Output the [x, y] coordinate of the center of the cell containing the given text.  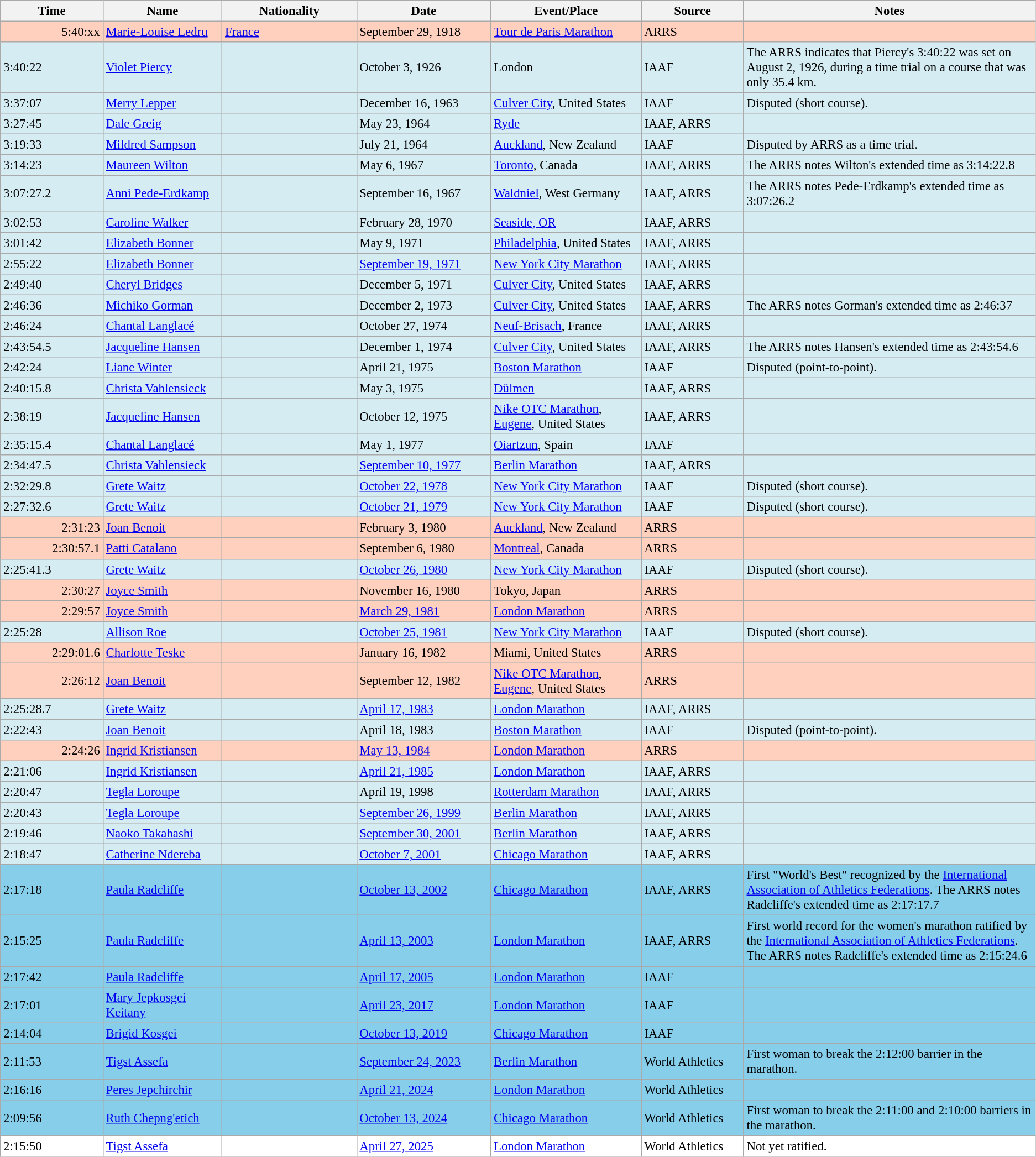
France [290, 32]
Naoko Takahashi [163, 834]
Peres Jepchirchir [163, 1090]
Patti Catalano [163, 549]
Michiko Gorman [163, 305]
April 17, 2005 [423, 977]
The ARRS notes Hansen's extended time as 2:43:54.6 [889, 347]
The ARRS notes Wilton's extended time as 3:14:22.8 [889, 165]
2:09:56 [52, 1118]
September 29, 1918 [423, 32]
First woman to break the 2:12:00 barrier in the marathon. [889, 1061]
Maureen Wilton [163, 165]
Merry Lepper [163, 103]
3:01:42 [52, 243]
Violet Piercy [163, 67]
April 19, 1998 [423, 792]
September 6, 1980 [423, 549]
October 21, 1979 [423, 507]
2:26:12 [52, 681]
Ruth Chepng'etich [163, 1118]
Anni Pede-Erdkamp [163, 193]
First woman to break the 2:11:00 and 2:10:00 barriers in the marathon. [889, 1118]
3:19:33 [52, 145]
October 7, 2001 [423, 855]
2:20:43 [52, 813]
Source [692, 11]
Dale Greig [163, 124]
2:16:16 [52, 1090]
2:25:41.3 [52, 569]
2:22:43 [52, 730]
2:17:18 [52, 890]
Date [423, 11]
February 28, 1970 [423, 222]
November 16, 1980 [423, 590]
The ARRS notes Pede-Erdkamp's extended time as 3:07:26.2 [889, 193]
2:14:04 [52, 1033]
January 16, 1982 [423, 653]
2:30:27 [52, 590]
Name [163, 11]
July 21, 1964 [423, 145]
April 21, 1985 [423, 772]
Mildred Sampson [163, 145]
September 30, 2001 [423, 834]
October 3, 1926 [423, 67]
May 3, 1975 [423, 388]
October 13, 2002 [423, 890]
2:15:50 [52, 1146]
Charlotte Teske [163, 653]
October 13, 2019 [423, 1033]
April 21, 2024 [423, 1090]
2:35:15.4 [52, 445]
Time [52, 11]
Seaside, OR [566, 222]
April 21, 1975 [423, 368]
Waldniel, West Germany [566, 193]
2:46:36 [52, 305]
October 26, 1980 [423, 569]
Allison Roe [163, 632]
5:40:xx [52, 32]
2:15:25 [52, 941]
First "World's Best" recognized by the International Association of Athletics Federations. The ARRS notes Radcliffe's extended time as 2:17:17.7 [889, 890]
December 2, 1973 [423, 305]
Brigid Kosgei [163, 1033]
2:34:47.5 [52, 465]
2:49:40 [52, 284]
December 1, 1974 [423, 347]
February 3, 1980 [423, 528]
Notes [889, 11]
Montreal, Canada [566, 549]
Dülmen [566, 388]
2:55:22 [52, 264]
3:07:27.2 [52, 193]
October 12, 1975 [423, 417]
Event/Place [566, 11]
2:46:24 [52, 326]
2:17:01 [52, 1005]
3:02:53 [52, 222]
September 12, 1982 [423, 681]
Disputed by ARRS as a time trial. [889, 145]
2:21:06 [52, 772]
2:25:28.7 [52, 709]
Cheryl Bridges [163, 284]
September 16, 1967 [423, 193]
September 10, 1977 [423, 465]
2:29:01.6 [52, 653]
2:24:26 [52, 751]
2:32:29.8 [52, 486]
Philadelphia, United States [566, 243]
Toronto, Canada [566, 165]
Catherine Ndereba [163, 855]
April 18, 1983 [423, 730]
The ARRS notes Gorman's extended time as 2:46:37 [889, 305]
2:19:46 [52, 834]
October 25, 1981 [423, 632]
2:25:28 [52, 632]
3:40:22 [52, 67]
Mary Jepkosgei Keitany [163, 1005]
London [566, 67]
Oiartzun, Spain [566, 445]
2:42:24 [52, 368]
2:11:53 [52, 1061]
May 6, 1967 [423, 165]
March 29, 1981 [423, 611]
May 23, 1964 [423, 124]
2:40:15.8 [52, 388]
May 1, 1977 [423, 445]
2:17:42 [52, 977]
Ryde [566, 124]
Tokyo, Japan [566, 590]
3:37:07 [52, 103]
September 19, 1971 [423, 264]
September 24, 2023 [423, 1061]
September 26, 1999 [423, 813]
December 16, 1963 [423, 103]
April 23, 2017 [423, 1005]
October 27, 1974 [423, 326]
2:20:47 [52, 792]
3:14:23 [52, 165]
October 22, 1978 [423, 486]
April 17, 1983 [423, 709]
Caroline Walker [163, 222]
2:27:32.6 [52, 507]
Liane Winter [163, 368]
2:30:57.1 [52, 549]
April 13, 2003 [423, 941]
Miami, United States [566, 653]
3:27:45 [52, 124]
December 5, 1971 [423, 284]
2:43:54.5 [52, 347]
Marie-Louise Ledru [163, 32]
2:31:23 [52, 528]
May 13, 1984 [423, 751]
Not yet ratified. [889, 1146]
Nationality [290, 11]
Tour de Paris Marathon [566, 32]
Neuf-Brisach, France [566, 326]
May 9, 1971 [423, 243]
October 13, 2024 [423, 1118]
The ARRS indicates that Piercy's 3:40:22 was set on August 2, 1926, during a time trial on a course that was only 35.4 km. [889, 67]
Rotterdam Marathon [566, 792]
2:29:57 [52, 611]
2:18:47 [52, 855]
2:38:19 [52, 417]
April 27, 2025 [423, 1146]
